Return [X, Y] of the center of cell containing provided text 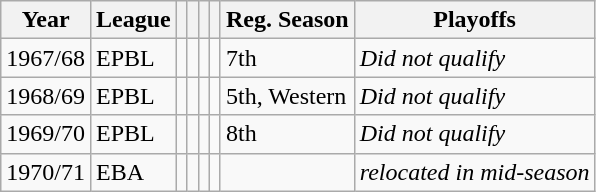
League [133, 20]
EBA [133, 172]
5th, Western [287, 96]
Reg. Season [287, 20]
Playoffs [474, 20]
8th [287, 134]
Year [46, 20]
1968/69 [46, 96]
1970/71 [46, 172]
7th [287, 58]
1967/68 [46, 58]
1969/70 [46, 134]
relocated in mid-season [474, 172]
